For the text-containing cell, return its midpoint in (x, y) coordinate format. 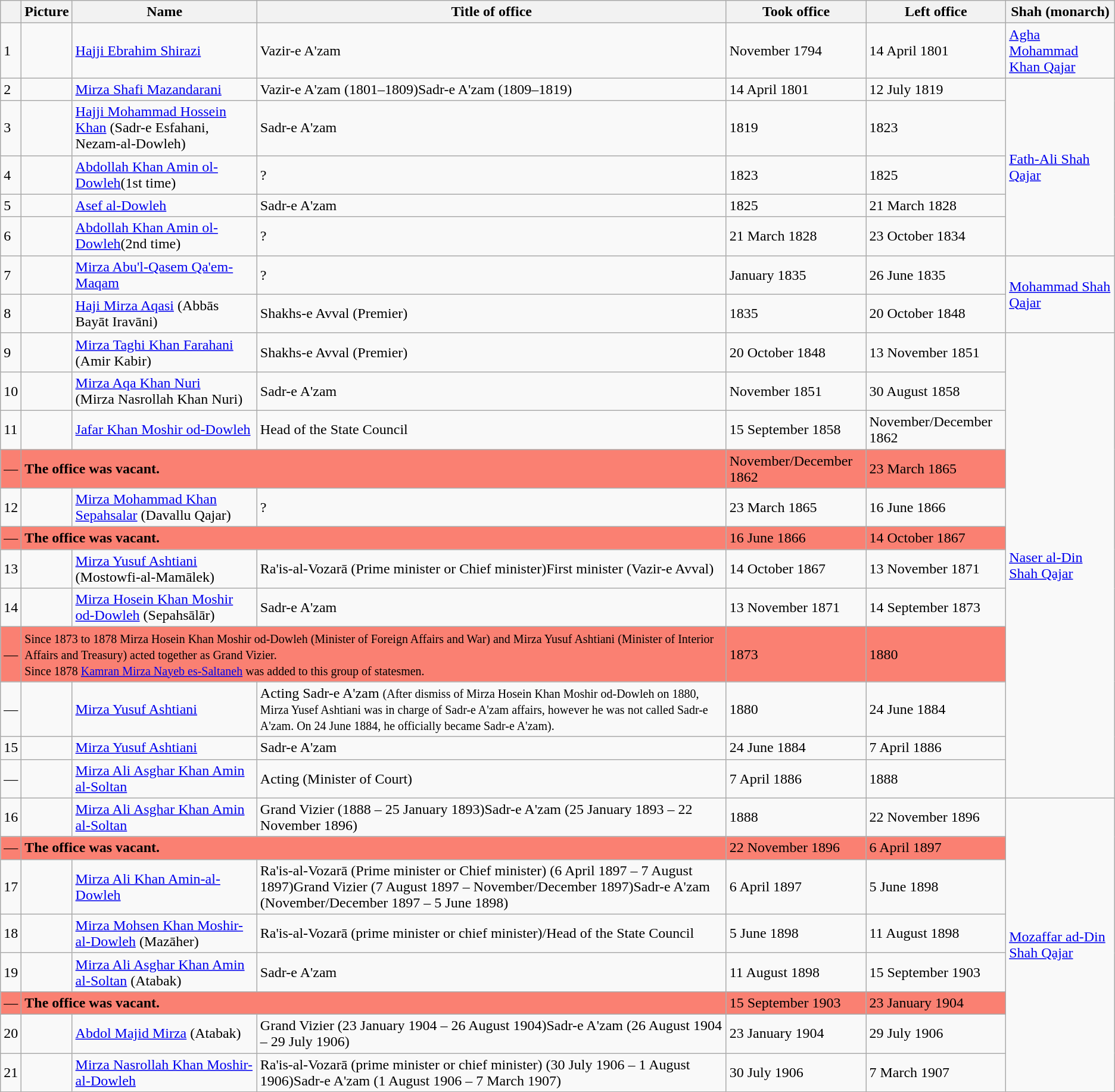
Shah (monarch) (1060, 12)
Mirza Hosein Khan Moshir od-Dowleh (Sepahsālār) (164, 607)
19 (11, 972)
13 (11, 569)
Mirza Nasrollah Khan Moshir-al-Dowleh (164, 1072)
5 (11, 205)
November 1794 (796, 51)
Hajji Mohammad Hossein Khan (Sadr-e Esfahani, Nezam-al-Dowleh) (164, 128)
Abdol Majid Mirza (Atabak) (164, 1034)
Jafar Khan Moshir od-Dowleh (164, 430)
16 (11, 817)
Picture (46, 12)
12 July 1819 (936, 89)
Grand Vizier (23 January 1904 – 26 August 1904)Sadr-e A'zam (26 August 1904 – 29 July 1906) (491, 1034)
Left office (936, 12)
4 (11, 175)
1 (11, 51)
Mirza Aqa Khan Nuri(Mirza Nasrollah Khan Nuri) (164, 391)
Mirza Yusuf Ashtiani(Mostowfi-al-Mamālek) (164, 569)
14 September 1873 (936, 607)
7 (11, 275)
10 (11, 391)
Vazir-e A'zam (1801–1809)Sadr-e A'zam (1809–1819) (491, 89)
Mirza Taghi Khan Farahani (Amir Kabir) (164, 352)
1819 (796, 128)
Fath-Ali Shah Qajar (1060, 167)
Name (164, 12)
23 October 1834 (936, 236)
Mozaffar ad-Din Shah Qajar (1060, 945)
11 (11, 430)
Vazir-e A'zam (491, 51)
1873 (796, 654)
Mirza Mohsen Khan Moshir-al-Dowleh (Mazāher) (164, 934)
21 (11, 1072)
1835 (796, 313)
November 1851 (796, 391)
Acting (Minister of Court) (491, 779)
Abdollah Khan Amin ol-Dowleh(2nd time) (164, 236)
18 (11, 934)
8 (11, 313)
Ra'is-al-Vozarā (prime minister or chief minister) (30 July 1906 – 1 August 1906)Sadr-e A'zam (1 August 1906 – 7 March 1907) (491, 1072)
12 (11, 507)
20 (11, 1034)
Ra'is-al-Vozarā (prime minister or chief minister)/Head of the State Council (491, 934)
7 March 1907 (936, 1072)
Head of the State Council (491, 430)
14 (11, 607)
Mirza Abu'l-Qasem Qa'em-Maqam (164, 275)
Abdollah Khan Amin ol-Dowleh(1st time) (164, 175)
6 (11, 236)
29 July 1906 (936, 1034)
Ra'is-al-Vozarā (Prime minister or Chief minister)First minister (Vazir-e Avval) (491, 569)
Mirza Ali Asghar Khan Amin al-Soltan (Atabak) (164, 972)
Naser al-Din Shah Qajar (1060, 566)
Took office (796, 12)
17 (11, 887)
3 (11, 128)
15 September 1858 (796, 430)
Mohammad Shah Qajar (1060, 294)
Mirza Shafi Mazandarani (164, 89)
30 August 1858 (936, 391)
Mirza Ali Khan Amin-al-Dowleh (164, 887)
9 (11, 352)
Hajji Ebrahim Shirazi (164, 51)
30 July 1906 (796, 1072)
Title of office (491, 12)
Grand Vizier (1888 – 25 January 1893)Sadr-e A'zam (25 January 1893 – 22 November 1896) (491, 817)
Haji Mirza Aqasi (Abbās Bayāt Iravāni) (164, 313)
Agha Mohammad Khan Qajar (1060, 51)
Asef al-Dowleh (164, 205)
Mirza Mohammad Khan Sepahsalar (Davallu Qajar) (164, 507)
13 November 1851 (936, 352)
26 June 1835 (936, 275)
15 (11, 748)
January 1835 (796, 275)
2 (11, 89)
